Provide the (X, Y) coordinate of the cell's center where the given text is located.  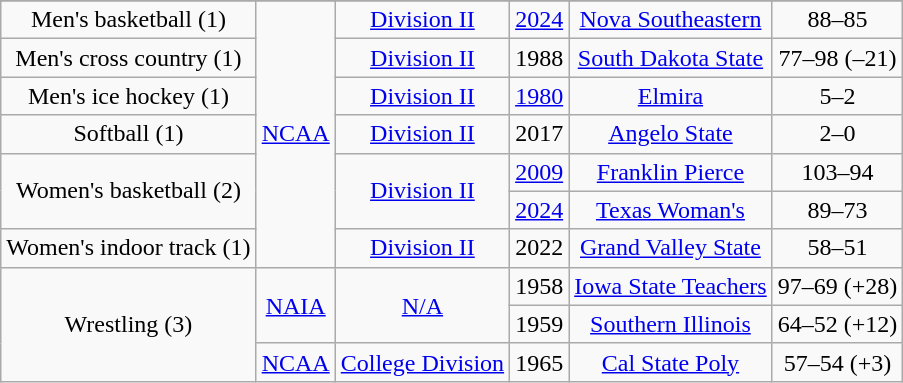
58–51 (838, 248)
South Dakota State (671, 58)
Cal State Poly (671, 362)
Angelo State (671, 134)
Softball (1) (128, 134)
Women's indoor track (1) (128, 248)
Men's basketball (1) (128, 20)
Franklin Pierce (671, 172)
57–54 (+3) (838, 362)
5–2 (838, 96)
1965 (540, 362)
Elmira (671, 96)
Nova Southeastern (671, 20)
97–69 (+28) (838, 286)
Iowa State Teachers (671, 286)
NAIA (296, 305)
88–85 (838, 20)
Texas Woman's (671, 210)
Women's basketball (2) (128, 191)
1958 (540, 286)
2–0 (838, 134)
77–98 (–21) (838, 58)
N/A (422, 305)
Grand Valley State (671, 248)
College Division (422, 362)
Men's cross country (1) (128, 58)
2009 (540, 172)
89–73 (838, 210)
2017 (540, 134)
Southern Illinois (671, 324)
64–52 (+12) (838, 324)
103–94 (838, 172)
Men's ice hockey (1) (128, 96)
2022 (540, 248)
1959 (540, 324)
1980 (540, 96)
Wrestling (3) (128, 324)
1988 (540, 58)
